Return the [X, Y] coordinate for the center point of the cell that contains the specified text.  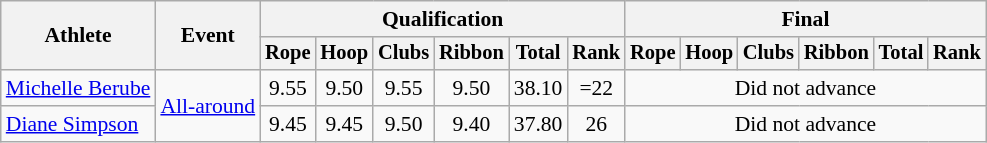
37.80 [538, 124]
9.40 [472, 124]
Athlete [78, 36]
Diane Simpson [78, 124]
26 [596, 124]
Final [806, 19]
All-around [208, 106]
38.10 [538, 88]
Qualification [442, 19]
Michelle Berube [78, 88]
Event [208, 36]
=22 [596, 88]
